Scan for the cell matching the given text and deliver its (X, Y) coordinate at center. 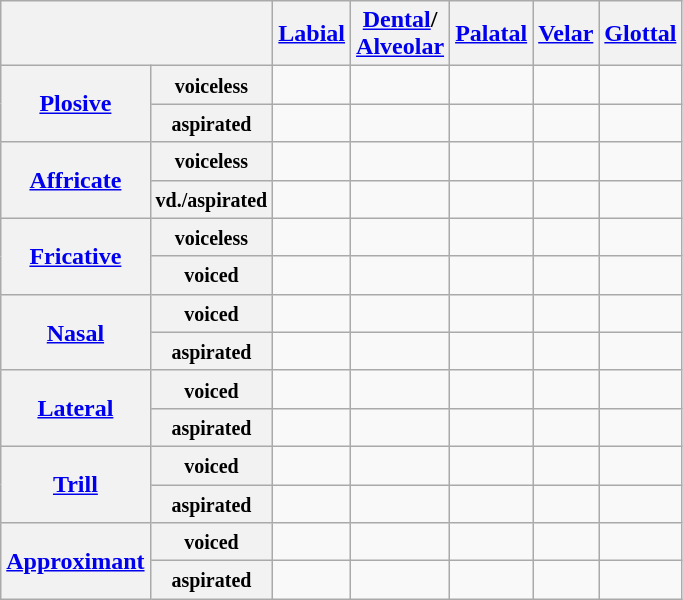
Labial (312, 34)
Nasal (76, 332)
Dental/Alveolar (400, 34)
Fricative (76, 256)
Affricate (76, 180)
Trill (76, 484)
Glottal (640, 34)
Velar (566, 34)
Approximant (76, 561)
Plosive (76, 104)
Palatal (492, 34)
Lateral (76, 408)
vd./aspirated (212, 199)
